Return the (x, y) coordinate for the center point of the cell that contains the specified text.  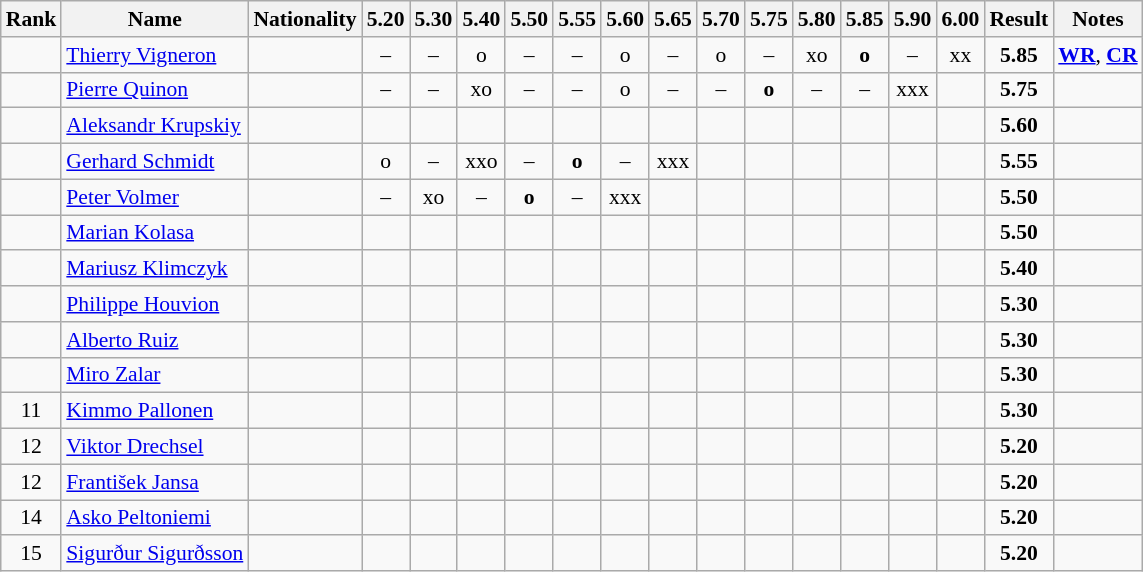
5.80 (817, 19)
xxo (481, 162)
Peter Volmer (154, 197)
5.90 (913, 19)
Nationality (304, 19)
Miro Zalar (154, 375)
15 (32, 554)
11 (32, 411)
14 (32, 518)
Pierre Quinon (154, 90)
Aleksandr Krupskiy (154, 126)
Thierry Vigneron (154, 55)
Asko Peltoniemi (154, 518)
Sigurður Sigurðsson (154, 554)
xx (960, 55)
5.65 (673, 19)
Gerhard Schmidt (154, 162)
Name (154, 19)
WR, CR (1098, 55)
Result (1018, 19)
Marian Kolasa (154, 233)
6.00 (960, 19)
Notes (1098, 19)
Rank (32, 19)
5.70 (721, 19)
Mariusz Klimczyk (154, 269)
Alberto Ruiz (154, 340)
Philippe Houvion (154, 304)
Kimmo Pallonen (154, 411)
František Jansa (154, 482)
Viktor Drechsel (154, 447)
